Search for the cell housing the specified text and yield its (x, y) center coordinate. 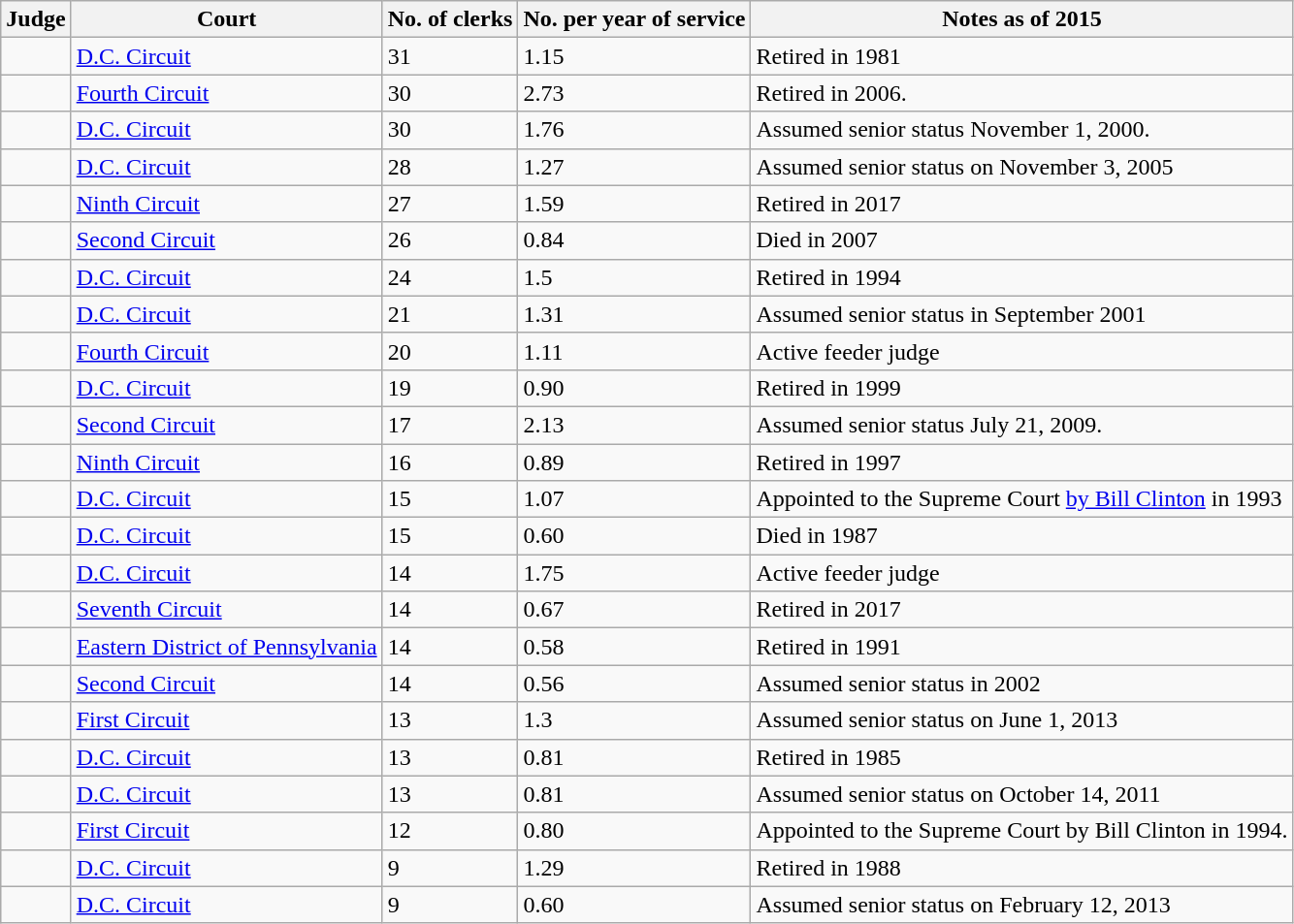
Died in 2007 (1022, 240)
Notes as of 2015 (1022, 19)
0.67 (634, 610)
No. per year of service (634, 19)
0.56 (634, 684)
Assumed senior status November 1, 2000. (1022, 130)
No. of clerks (450, 19)
1.07 (634, 499)
Assumed senior status July 21, 2009. (1022, 425)
Appointed to the Supreme Court by Bill Clinton in 1994. (1022, 831)
1.3 (634, 720)
Retired in 2006. (1022, 93)
Assumed senior status on October 14, 2011 (1022, 794)
Retired in 1988 (1022, 868)
Died in 1987 (1022, 536)
0.90 (634, 388)
Retired in 1985 (1022, 757)
20 (450, 351)
Court (227, 19)
19 (450, 388)
1.15 (634, 56)
2.73 (634, 93)
Retired in 1997 (1022, 462)
0.89 (634, 462)
Retired in 1981 (1022, 56)
Retired in 1999 (1022, 388)
Assumed senior status in 2002 (1022, 684)
Assumed senior status on June 1, 2013 (1022, 720)
0.84 (634, 240)
1.11 (634, 351)
Judge (36, 19)
Appointed to the Supreme Court by Bill Clinton in 1993 (1022, 499)
26 (450, 240)
2.13 (634, 425)
21 (450, 314)
Seventh Circuit (227, 610)
0.58 (634, 647)
1.31 (634, 314)
1.59 (634, 204)
17 (450, 425)
24 (450, 277)
Retired in 1994 (1022, 277)
Assumed senior status on November 3, 2005 (1022, 167)
1.5 (634, 277)
0.80 (634, 831)
Assumed senior status in September 2001 (1022, 314)
1.29 (634, 868)
Retired in 1991 (1022, 647)
1.27 (634, 167)
1.75 (634, 573)
27 (450, 204)
31 (450, 56)
Assumed senior status on February 12, 2013 (1022, 905)
Eastern District of Pennsylvania (227, 647)
12 (450, 831)
16 (450, 462)
28 (450, 167)
1.76 (634, 130)
